Locate the cell with the specified text and output its [x, y] center coordinate. 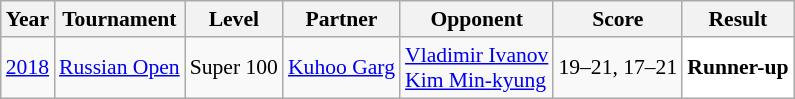
Partner [342, 19]
Kuhoo Garg [342, 68]
Year [28, 19]
Score [618, 19]
Result [738, 19]
Tournament [120, 19]
19–21, 17–21 [618, 68]
Runner-up [738, 68]
Vladimir Ivanov Kim Min-kyung [476, 68]
2018 [28, 68]
Level [234, 19]
Super 100 [234, 68]
Russian Open [120, 68]
Opponent [476, 19]
